Locate the cell with the specified text and output its [x, y] center coordinate. 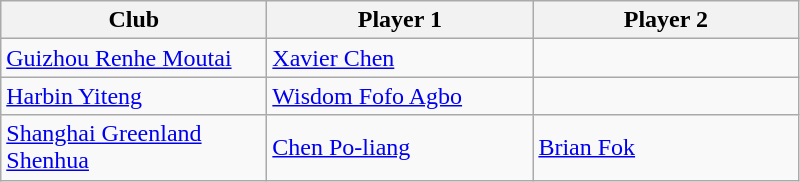
Player 1 [400, 20]
Xavier Chen [400, 58]
Brian Fok [666, 148]
Wisdom Fofo Agbo [400, 96]
Shanghai Greenland Shenhua [134, 148]
Club [134, 20]
Guizhou Renhe Moutai [134, 58]
Chen Po-liang [400, 148]
Harbin Yiteng [134, 96]
Player 2 [666, 20]
